Search for the cell housing the specified text and yield its (x, y) center coordinate. 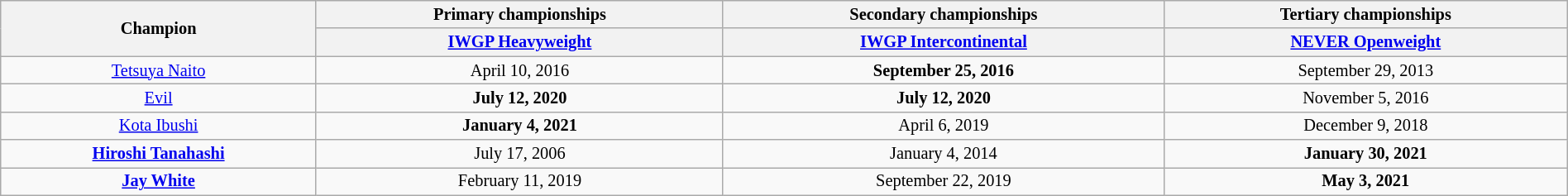
January 4, 2014 (943, 154)
Tetsuya Naito (159, 70)
Hiroshi Tanahashi (159, 154)
December 9, 2018 (1365, 126)
September 29, 2013 (1365, 70)
Secondary championships (943, 14)
July 17, 2006 (519, 154)
April 6, 2019 (943, 126)
November 5, 2016 (1365, 98)
February 11, 2019 (519, 181)
January 4, 2021 (519, 126)
Tertiary championships (1365, 14)
Jay White (159, 181)
Kota Ibushi (159, 126)
NEVER Openweight (1365, 42)
IWGP Heavyweight (519, 42)
Primary championships (519, 14)
Champion (159, 28)
Evil (159, 98)
September 25, 2016 (943, 70)
May 3, 2021 (1365, 181)
April 10, 2016 (519, 70)
IWGP Intercontinental (943, 42)
September 22, 2019 (943, 181)
January 30, 2021 (1365, 154)
